Output the (x, y) coordinate of the center of the cell containing the given text.  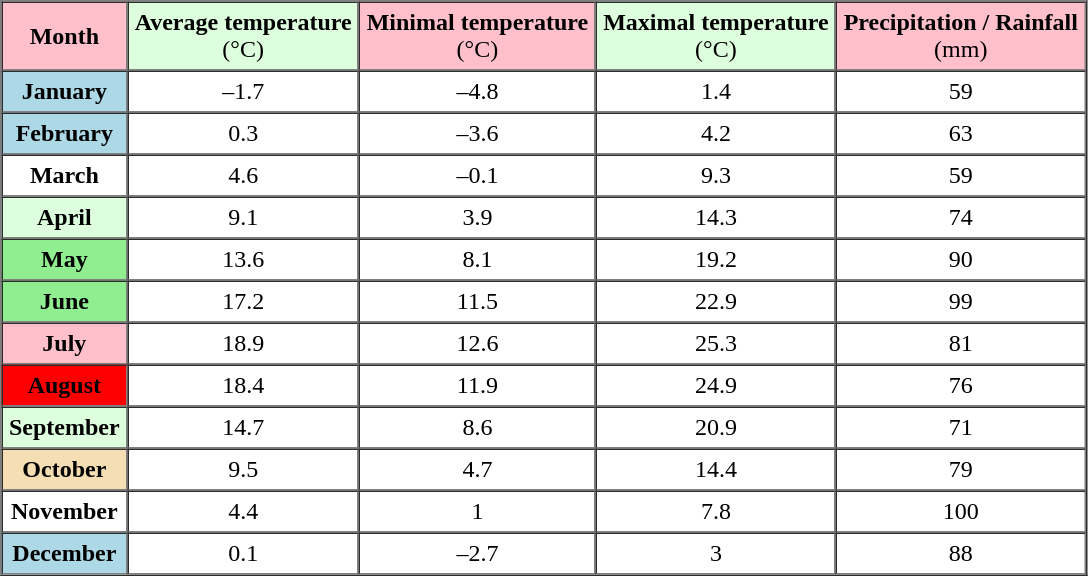
18.9 (243, 343)
71 (960, 427)
88 (960, 553)
9.3 (716, 175)
12.6 (478, 343)
June (65, 301)
1 (478, 511)
1.4 (716, 91)
14.4 (716, 469)
–4.8 (478, 91)
July (65, 343)
0.1 (243, 553)
22.9 (716, 301)
4.6 (243, 175)
October (65, 469)
18.4 (243, 385)
0.3 (243, 133)
25.3 (716, 343)
November (65, 511)
4.2 (716, 133)
Average temperature (°C) (243, 36)
8.1 (478, 259)
Minimal temperature (°C) (478, 36)
–3.6 (478, 133)
11.9 (478, 385)
11.5 (478, 301)
December (65, 553)
14.7 (243, 427)
April (65, 217)
90 (960, 259)
7.8 (716, 511)
13.6 (243, 259)
4.7 (478, 469)
14.3 (716, 217)
August (65, 385)
100 (960, 511)
19.2 (716, 259)
20.9 (716, 427)
February (65, 133)
Month (65, 36)
Precipitation / Rainfall (mm) (960, 36)
March (65, 175)
–1.7 (243, 91)
September (65, 427)
63 (960, 133)
9.5 (243, 469)
79 (960, 469)
17.2 (243, 301)
4.4 (243, 511)
8.6 (478, 427)
January (65, 91)
May (65, 259)
76 (960, 385)
3 (716, 553)
9.1 (243, 217)
24.9 (716, 385)
Maximal temperature (°C) (716, 36)
–2.7 (478, 553)
74 (960, 217)
3.9 (478, 217)
–0.1 (478, 175)
99 (960, 301)
81 (960, 343)
